Return the [x, y] coordinate for the center point of the cell that contains the specified text.  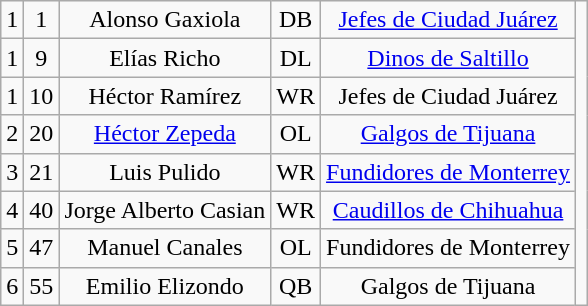
Luis Pulido [165, 172]
10 [42, 96]
Alonso Gaxiola [165, 20]
Elías Richo [165, 58]
4 [12, 210]
6 [12, 286]
Jorge Alberto Casian [165, 210]
Héctor Ramírez [165, 96]
Héctor Zepeda [165, 134]
Emilio Elizondo [165, 286]
Manuel Canales [165, 248]
20 [42, 134]
QB [296, 286]
55 [42, 286]
2 [12, 134]
5 [12, 248]
21 [42, 172]
9 [42, 58]
Dinos de Saltillo [448, 58]
3 [12, 172]
40 [42, 210]
Caudillos de Chihuahua [448, 210]
47 [42, 248]
DB [296, 20]
DL [296, 58]
